Determine the (X, Y) coordinate at the center of the cell enclosing the given text.  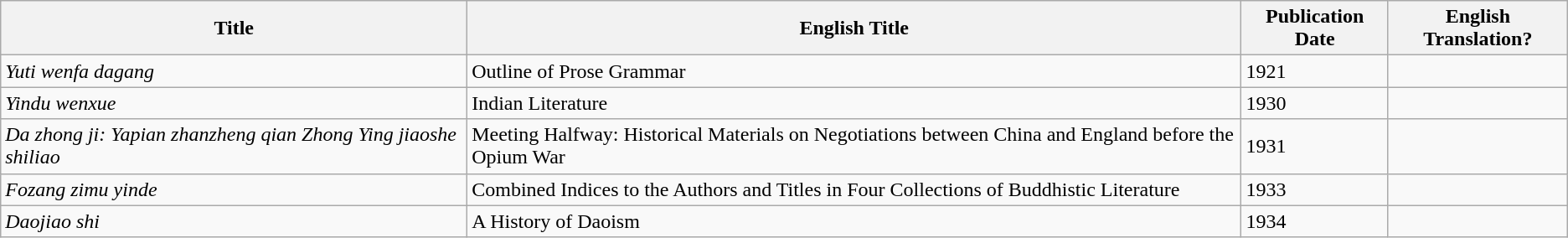
English Title (854, 28)
Combined Indices to the Authors and Titles in Four Collections of Buddhistic Literature (854, 189)
1921 (1315, 71)
1931 (1315, 146)
A History of Daoism (854, 221)
Indian Literature (854, 103)
English Translation? (1478, 28)
Title (235, 28)
Yindu wenxue (235, 103)
1934 (1315, 221)
1930 (1315, 103)
Da zhong ji: Yapian zhanzheng qian Zhong Ying jiaoshe shiliao (235, 146)
1933 (1315, 189)
Outline of Prose Grammar (854, 71)
Publication Date (1315, 28)
Fozang zimu yinde (235, 189)
Yuti wenfa dagang (235, 71)
Daojiao shi (235, 221)
Meeting Halfway: Historical Materials on Negotiations between China and England before the Opium War (854, 146)
